For the text-containing cell, return its midpoint in (X, Y) coordinate format. 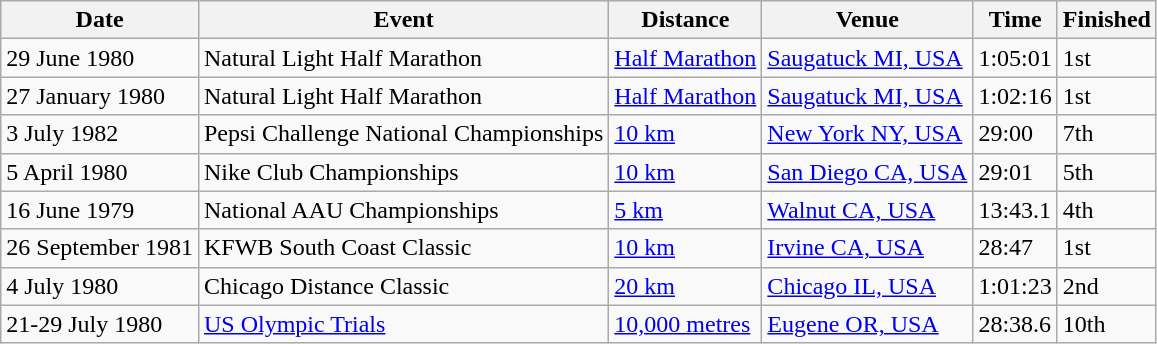
Eugene OR, USA (868, 324)
29:00 (1015, 134)
5th (1106, 172)
1:05:01 (1015, 58)
26 September 1981 (100, 248)
US Olympic Trials (403, 324)
Event (403, 20)
29 June 1980 (100, 58)
5 April 1980 (100, 172)
National AAU Championships (403, 210)
21-29 July 1980 (100, 324)
28:38.6 (1015, 324)
Irvine CA, USA (868, 248)
1:02:16 (1015, 96)
4th (1106, 210)
3 July 1982 (100, 134)
Time (1015, 20)
Walnut CA, USA (868, 210)
San Diego CA, USA (868, 172)
4 July 1980 (100, 286)
28:47 (1015, 248)
2nd (1106, 286)
10,000 metres (686, 324)
13:43.1 (1015, 210)
1:01:23 (1015, 286)
KFWB South Coast Classic (403, 248)
16 June 1979 (100, 210)
29:01 (1015, 172)
27 January 1980 (100, 96)
Chicago IL, USA (868, 286)
New York NY, USA (868, 134)
Chicago Distance Classic (403, 286)
Venue (868, 20)
Nike Club Championships (403, 172)
20 km (686, 286)
Pepsi Challenge National Championships (403, 134)
7th (1106, 134)
10th (1106, 324)
Distance (686, 20)
Finished (1106, 20)
Date (100, 20)
5 km (686, 210)
